Scan for the cell matching the given text and deliver its [x, y] coordinate at center. 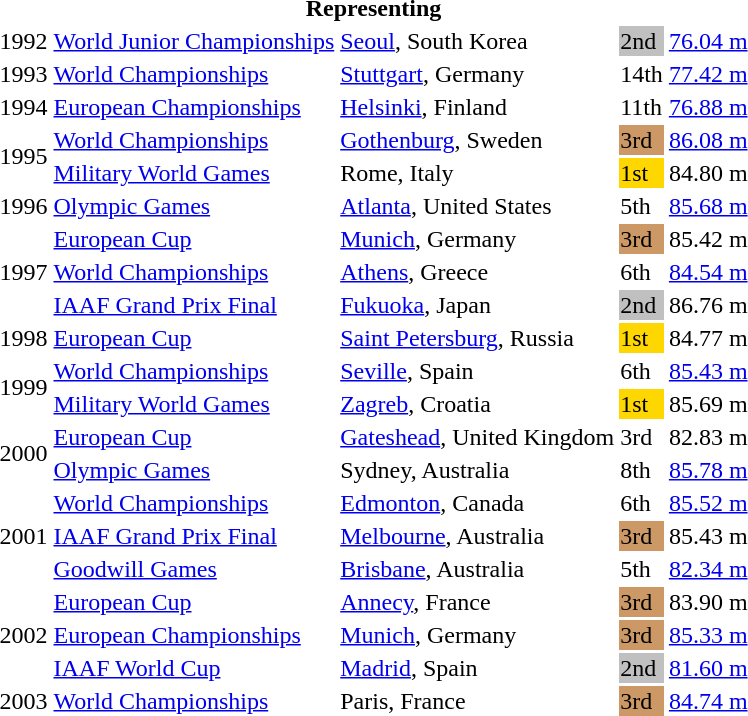
Seoul, South Korea [478, 41]
11th [642, 107]
World Junior Championships [194, 41]
8th [642, 470]
Brisbane, Australia [478, 569]
Annecy, France [478, 602]
Goodwill Games [194, 569]
Gateshead, United Kingdom [478, 437]
IAAF World Cup [194, 668]
Saint Petersburg, Russia [478, 338]
Rome, Italy [478, 173]
Gothenburg, Sweden [478, 140]
Helsinki, Finland [478, 107]
Madrid, Spain [478, 668]
Edmonton, Canada [478, 503]
Fukuoka, Japan [478, 305]
Paris, France [478, 701]
14th [642, 74]
Athens, Greece [478, 272]
Seville, Spain [478, 371]
Atlanta, United States [478, 206]
Melbourne, Australia [478, 536]
Stuttgart, Germany [478, 74]
Zagreb, Croatia [478, 404]
Sydney, Australia [478, 470]
